Determine the [X, Y] coordinate at the center of the cell enclosing the given text.  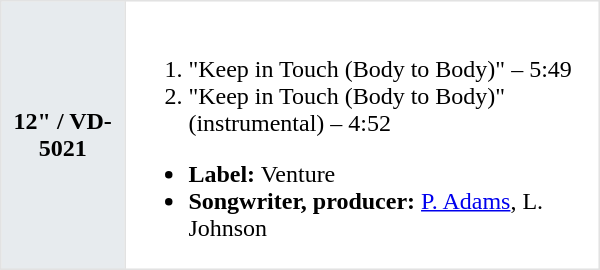
12" / VD-5021 [63, 135]
"Keep in Touch (Body to Body)" – 5:49"Keep in Touch (Body to Body)" (instrumental) – 4:52Label: VentureSongwriter, producer: P. Adams, L. Johnson [362, 135]
